Detect which cell encompasses the target text, then output its [x, y] center coordinate. 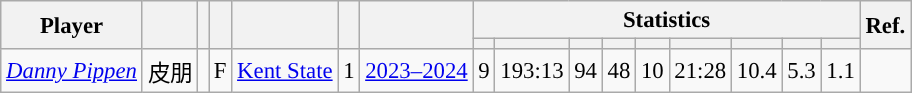
10.4 [757, 71]
皮朋 [170, 71]
F [220, 71]
Ref. [885, 25]
2023–2024 [416, 71]
48 [618, 71]
Kent State [285, 71]
9 [484, 71]
193:13 [532, 71]
Statistics [666, 20]
Player [72, 25]
10 [652, 71]
5.3 [802, 71]
1.1 [840, 71]
Danny Pippen [72, 71]
1 [349, 71]
94 [586, 71]
21:28 [700, 71]
